Output the (x, y) coordinate of the center of the cell containing the given text.  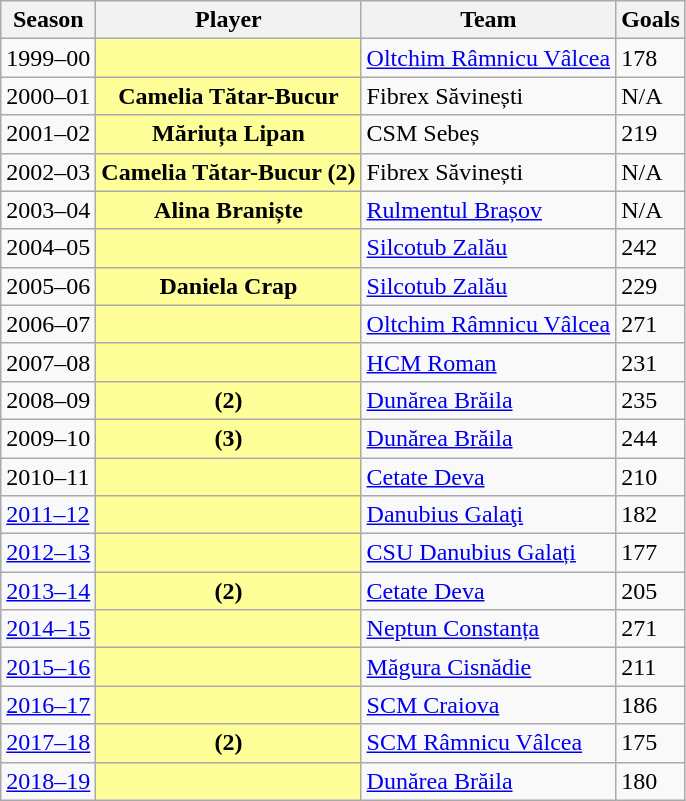
Alina Braniște (228, 210)
178 (651, 58)
2016–17 (48, 705)
2017–18 (48, 743)
Danubius Galaţi (488, 515)
Season (48, 20)
205 (651, 591)
2015–16 (48, 667)
Daniela Crap (228, 286)
Team (488, 20)
HCM Roman (488, 362)
211 (651, 667)
2014–15 (48, 629)
2012–13 (48, 553)
235 (651, 400)
2005–06 (48, 286)
2003–04 (48, 210)
231 (651, 362)
Camelia Tătar-Bucur (228, 96)
Neptun Constanța (488, 629)
219 (651, 134)
Camelia Tătar-Bucur (2) (228, 172)
Măgura Cisnădie (488, 667)
186 (651, 705)
CSM Sebeș (488, 134)
2004–05 (48, 248)
182 (651, 515)
2001–02 (48, 134)
2006–07 (48, 324)
175 (651, 743)
2002–03 (48, 172)
242 (651, 248)
2000–01 (48, 96)
2011–12 (48, 515)
180 (651, 781)
Player (228, 20)
2013–14 (48, 591)
229 (651, 286)
2007–08 (48, 362)
2008–09 (48, 400)
177 (651, 553)
Rulmentul Brașov (488, 210)
(3) (228, 438)
Măriuța Lipan (228, 134)
CSU Danubius Galați (488, 553)
244 (651, 438)
Goals (651, 20)
1999–00 (48, 58)
SCM Craiova (488, 705)
SCM Râmnicu Vâlcea (488, 743)
2010–11 (48, 477)
2018–19 (48, 781)
2009–10 (48, 438)
210 (651, 477)
